From the cell containing the given text, extract its center point as (x, y) coordinate. 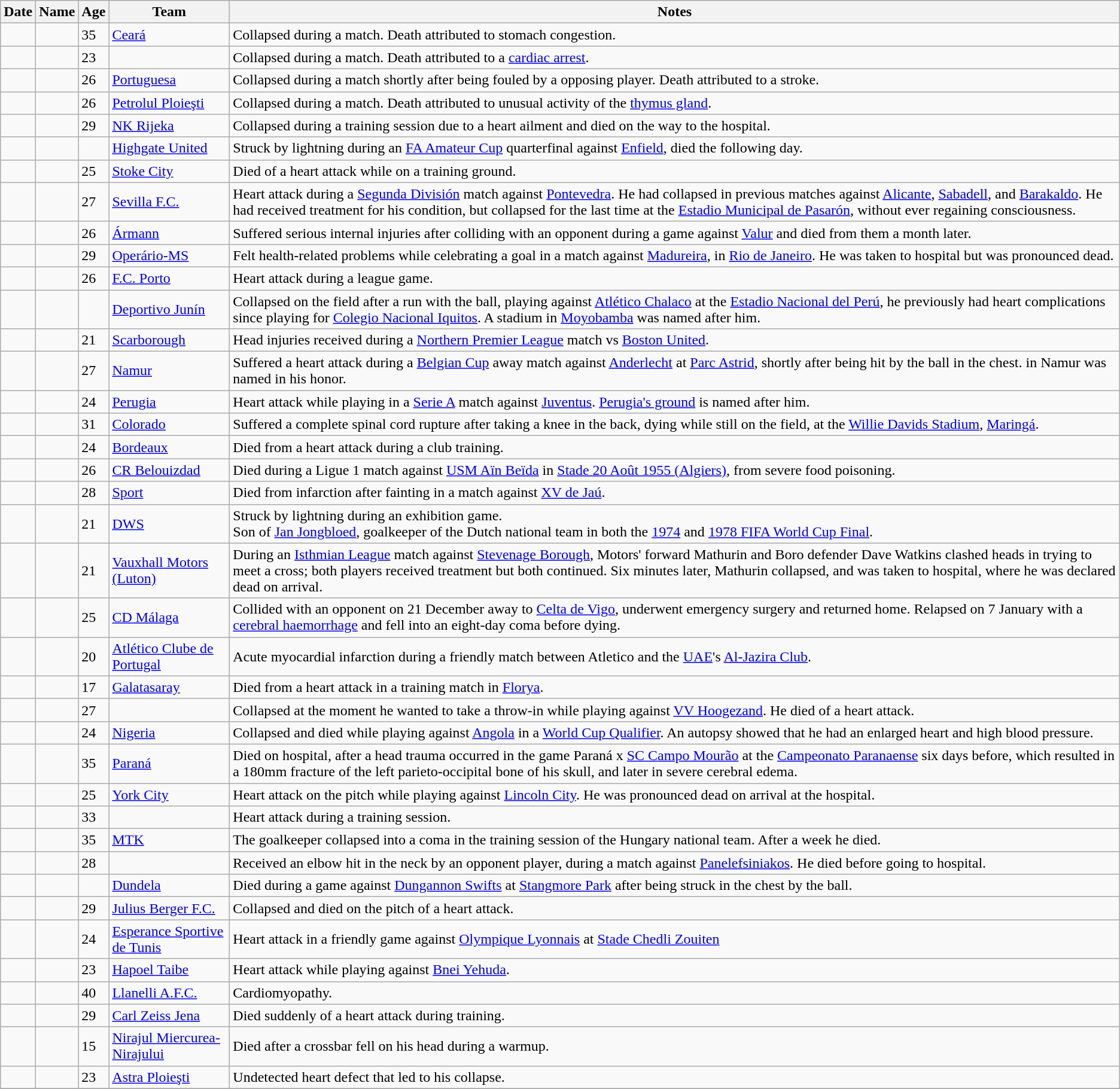
Collapsed during a match. Death attributed to unusual activity of the thymus gland. (675, 103)
Heart attack during a league game. (675, 278)
Collapsed and died while playing against Angola in a World Cup Qualifier. An autopsy showed that he had an enlarged heart and high blood pressure. (675, 733)
31 (93, 425)
Perugia (169, 402)
Llanelli A.F.C. (169, 993)
MTK (169, 840)
CD Málaga (169, 617)
Julius Berger F.C. (169, 908)
The goalkeeper collapsed into a coma in the training session of the Hungary national team. After a week he died. (675, 840)
Heart attack while playing against Bnei Yehuda. (675, 970)
Deportivo Junín (169, 309)
Died during a Ligue 1 match against USM Aïn Beïda in Stade 20 Août 1955 (Algiers), from severe food poisoning. (675, 470)
Undetected heart defect that led to his collapse. (675, 1077)
Scarborough (169, 340)
Name (57, 12)
Died after a crossbar fell on his head during a warmup. (675, 1047)
CR Belouizdad (169, 470)
Nirajul Miercurea-Nirajului (169, 1047)
Received an elbow hit in the neck by an opponent player, during a match against Panelefsiniakos. He died before going to hospital. (675, 863)
Acute myocardial infarction during a friendly match between Atletico and the UAE's Al-Jazira Club. (675, 657)
Collapsed during a training session due to a heart ailment and died on the way to the hospital. (675, 126)
Sevilla F.C. (169, 202)
Heart attack in a friendly game against Olympique Lyonnais at Stade Chedli Zouiten (675, 939)
Vauxhall Motors (Luton) (169, 571)
Heart attack during a training session. (675, 817)
Struck by lightning during an FA Amateur Cup quarterfinal against Enfield, died the following day. (675, 148)
Died of a heart attack while on a training ground. (675, 171)
Age (93, 12)
York City (169, 795)
Galatasaray (169, 687)
Ceará (169, 35)
Died from a heart attack in a training match in Florya. (675, 687)
Date (18, 12)
Stoke City (169, 171)
Died from infarction after fainting in a match against XV de Jaú. (675, 493)
Carl Zeiss Jena (169, 1015)
F.C. Porto (169, 278)
Cardiomyopathy. (675, 993)
DWS (169, 524)
Head injuries received during a Northern Premier League match vs Boston United. (675, 340)
Esperance Sportive de Tunis (169, 939)
Paraná (169, 763)
Nigeria (169, 733)
NK Rijeka (169, 126)
Heart attack while playing in a Serie A match against Juventus. Perugia's ground is named after him. (675, 402)
20 (93, 657)
15 (93, 1047)
Collapsed during a match shortly after being fouled by a opposing player. Death attributed to a stroke. (675, 80)
Died during a game against Dungannon Swifts at Stangmore Park after being struck in the chest by the ball. (675, 886)
Portuguesa (169, 80)
Atlético Clube de Portugal (169, 657)
Collapsed during a match. Death attributed to stomach congestion. (675, 35)
Namur (169, 371)
Dundela (169, 886)
Heart attack on the pitch while playing against Lincoln City. He was pronounced dead on arrival at the hospital. (675, 795)
Ármann (169, 233)
Collapsed at the moment he wanted to take a throw-in while playing against VV Hoogezand. He died of a heart attack. (675, 710)
Collapsed and died on the pitch of a heart attack. (675, 908)
Bordeaux (169, 447)
Suffered a complete spinal cord rupture after taking a knee in the back, dying while still on the field, at the Willie Davids Stadium, Maringá. (675, 425)
Highgate United (169, 148)
Petrolul Ploieşti (169, 103)
Died suddenly of a heart attack during training. (675, 1015)
33 (93, 817)
Suffered serious internal injuries after colliding with an opponent during a game against Valur and died from them a month later. (675, 233)
Sport (169, 493)
Collapsed during a match. Death attributed to a cardiac arrest. (675, 57)
Died from a heart attack during a club training. (675, 447)
Operário-MS (169, 255)
17 (93, 687)
Notes (675, 12)
Team (169, 12)
Hapoel Taibe (169, 970)
40 (93, 993)
Astra Ploieşti (169, 1077)
Colorado (169, 425)
